Return (x, y) of the center of cell containing provided text 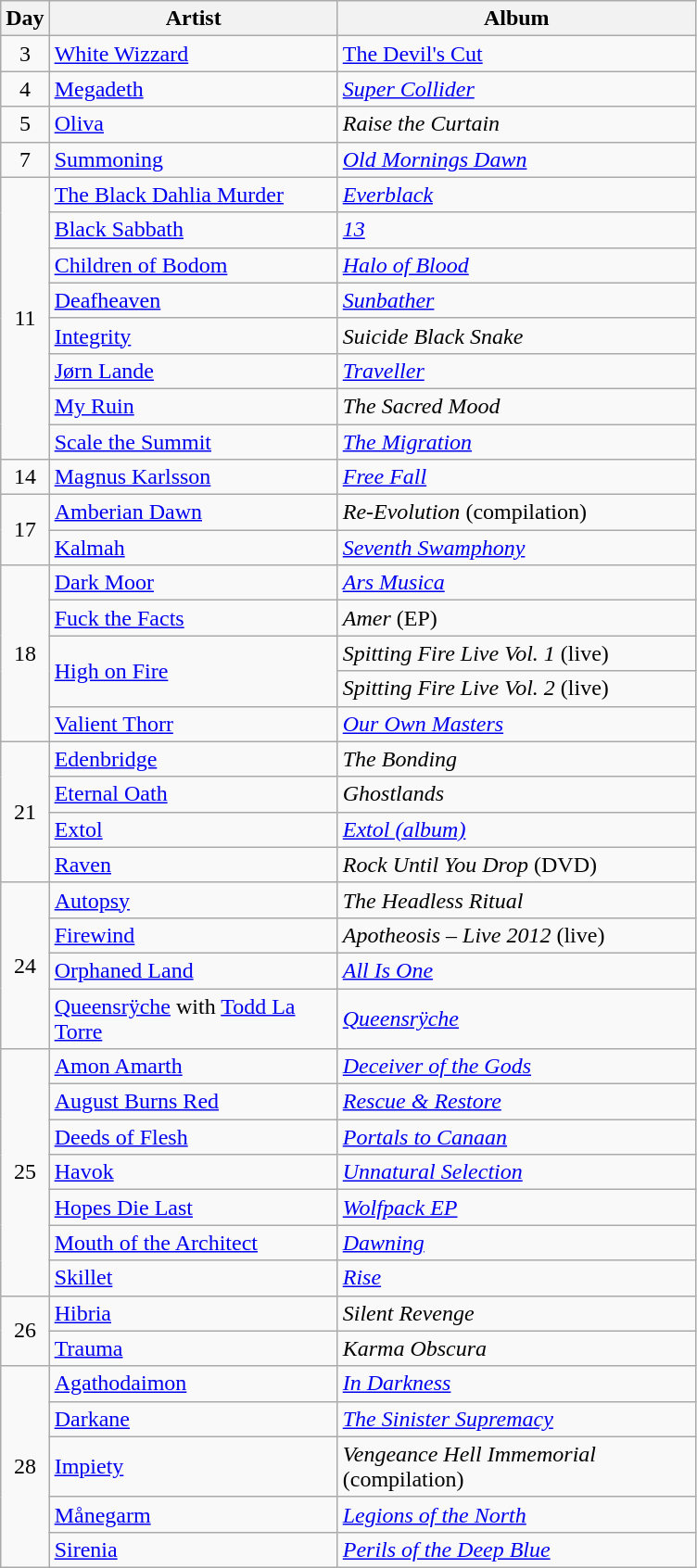
Oliva (193, 124)
The Bonding (516, 759)
Suicide Black Snake (516, 335)
Scale the Summit (193, 442)
Ars Musica (516, 583)
26 (25, 1331)
My Ruin (193, 406)
Wolfpack EP (516, 1208)
Megadeth (193, 89)
Apotheosis – Live 2012 (live) (516, 935)
White Wizzard (193, 54)
High on Fire (193, 671)
Jørn Lande (193, 371)
Black Sabbath (193, 230)
21 (25, 812)
The Sacred Mood (516, 406)
Raven (193, 865)
Hopes Die Last (193, 1208)
Autopsy (193, 900)
Fuck the Facts (193, 618)
18 (25, 653)
Halo of Blood (516, 265)
Artist (193, 19)
Havok (193, 1172)
Super Collider (516, 89)
Dawning (516, 1243)
Our Own Masters (516, 724)
Traveller (516, 371)
28 (25, 1466)
Deeds of Flesh (193, 1137)
Raise the Curtain (516, 124)
Amon Amarth (193, 1067)
Children of Bodom (193, 265)
13 (516, 230)
Edenbridge (193, 759)
4 (25, 89)
Magnus Karlsson (193, 477)
Sunbather (516, 300)
Eternal Oath (193, 794)
August Burns Red (193, 1102)
Day (25, 19)
Valient Thorr (193, 724)
Portals to Canaan (516, 1137)
Hibria (193, 1313)
Amberian Dawn (193, 512)
17 (25, 530)
Queensrÿche (516, 1018)
Rise (516, 1278)
Firewind (193, 935)
Spitting Fire Live Vol. 2 (live) (516, 689)
Vengeance Hell Immemorial (compilation) (516, 1466)
Rock Until You Drop (DVD) (516, 865)
Spitting Fire Live Vol. 1 (live) (516, 653)
Free Fall (516, 477)
Re-Evolution (compilation) (516, 512)
Deafheaven (193, 300)
Silent Revenge (516, 1313)
Amer (EP) (516, 618)
Dark Moor (193, 583)
In Darkness (516, 1384)
The Devil's Cut (516, 54)
Album (516, 19)
Orphaned Land (193, 970)
The Sinister Supremacy (516, 1419)
The Migration (516, 442)
The Headless Ritual (516, 900)
Extol (193, 829)
Rescue & Restore (516, 1102)
Skillet (193, 1278)
24 (25, 966)
All Is One (516, 970)
Deceiver of the Gods (516, 1067)
Everblack (516, 195)
Perils of the Deep Blue (516, 1549)
Månegarm (193, 1514)
3 (25, 54)
Ghostlands (516, 794)
7 (25, 159)
5 (25, 124)
Extol (album) (516, 829)
Agathodaimon (193, 1384)
Kalmah (193, 548)
Trauma (193, 1348)
Summoning (193, 159)
Mouth of the Architect (193, 1243)
14 (25, 477)
Queensrÿche with Todd La Torre (193, 1018)
Unnatural Selection (516, 1172)
The Black Dahlia Murder (193, 195)
11 (25, 318)
Impiety (193, 1466)
Integrity (193, 335)
Legions of the North (516, 1514)
Darkane (193, 1419)
Karma Obscura (516, 1348)
Old Mornings Dawn (516, 159)
25 (25, 1172)
Sirenia (193, 1549)
Seventh Swamphony (516, 548)
